Return [x, y] of the center of cell containing provided text 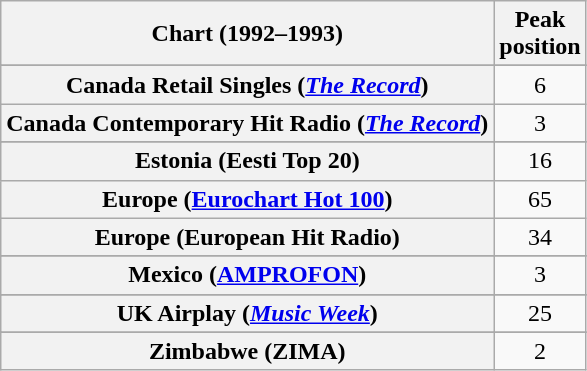
Canada Retail Singles (The Record) [248, 85]
UK Airplay (Music Week) [248, 313]
Europe (European Hit Radio) [248, 237]
16 [540, 161]
Canada Contemporary Hit Radio (The Record) [248, 123]
34 [540, 237]
Europe (Eurochart Hot 100) [248, 199]
Mexico (AMPROFON) [248, 275]
2 [540, 351]
Peakposition [540, 34]
25 [540, 313]
Estonia (Eesti Top 20) [248, 161]
65 [540, 199]
6 [540, 85]
Chart (1992–1993) [248, 34]
Zimbabwe (ZIMA) [248, 351]
